For the text-containing cell, return its midpoint in [x, y] coordinate format. 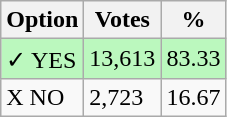
16.67 [194, 97]
% [194, 20]
✓ YES [42, 59]
2,723 [122, 97]
X NO [42, 97]
Votes [122, 20]
83.33 [194, 59]
13,613 [122, 59]
Option [42, 20]
